Detect which cell encompasses the target text, then output its [x, y] center coordinate. 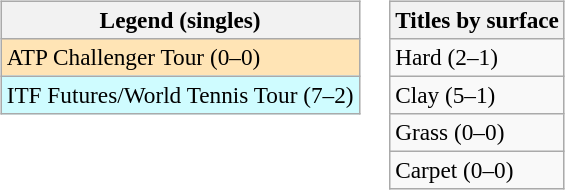
ITF Futures/World Tennis Tour (7–2) [180, 95]
Hard (2–1) [478, 57]
Carpet (0–0) [478, 171]
Legend (singles) [180, 20]
Titles by surface [478, 20]
ATP Challenger Tour (0–0) [180, 57]
Grass (0–0) [478, 133]
Clay (5–1) [478, 95]
